Output the (X, Y) coordinate of the center of the cell containing the given text.  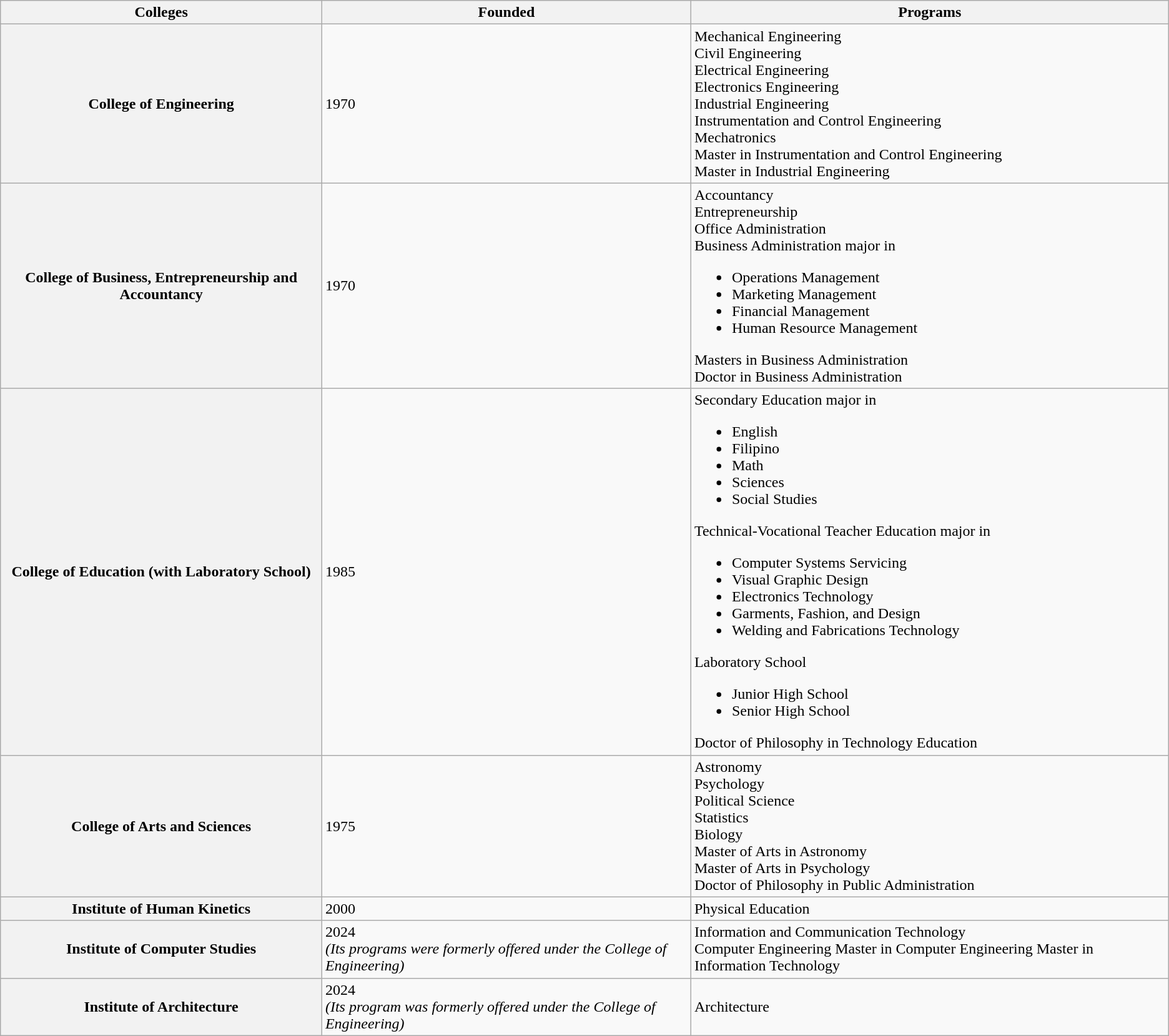
Programs (929, 12)
Institute of Architecture (161, 1007)
Colleges (161, 12)
2024(Its programs were formerly offered under the College of Engineering) (506, 949)
2000 (506, 909)
Institute of Computer Studies (161, 949)
College of Education (with Laboratory School) (161, 572)
College of Business, Entrepreneurship and Accountancy (161, 286)
College of Arts and Sciences (161, 826)
Information and Communication TechnologyComputer Engineering Master in Computer Engineering Master in Information Technology (929, 949)
Founded (506, 12)
Institute of Human Kinetics (161, 909)
2024(Its program was formerly offered under the College of Engineering) (506, 1007)
College of Engineering (161, 104)
Architecture (929, 1007)
Physical Education (929, 909)
1975 (506, 826)
1985 (506, 572)
